Find where the given text appears and provide that cell's center as [x, y] coordinate. 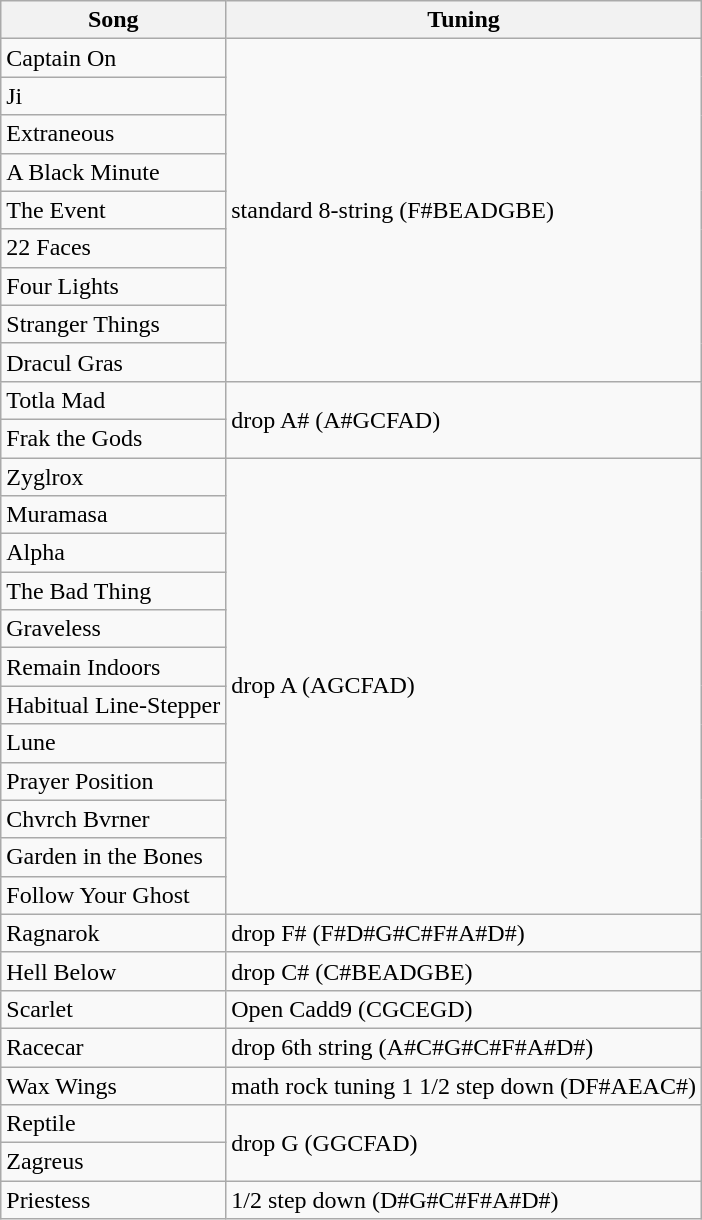
Garden in the Bones [114, 857]
Dracul Gras [114, 362]
Four Lights [114, 286]
Ji [114, 96]
Scarlet [114, 1009]
Tuning [464, 20]
Totla Mad [114, 400]
Captain On [114, 58]
Ragnarok [114, 933]
Extraneous [114, 134]
standard 8-string (F#BEADGBE) [464, 210]
1/2 step down (D#G#C#F#A#D#) [464, 1200]
A Black Minute [114, 172]
Open Cadd9 (CGCEGD) [464, 1009]
Zagreus [114, 1162]
Habitual Line-Stepper [114, 705]
drop A (AGCFAD) [464, 686]
Remain Indoors [114, 667]
drop 6th string (A#C#G#C#F#A#D#) [464, 1047]
Wax Wings [114, 1085]
Frak the Gods [114, 438]
Prayer Position [114, 781]
math rock tuning 1 1/2 step down (DF#AEAC#) [464, 1085]
Hell Below [114, 971]
drop C# (C#BEADGBE) [464, 971]
Zyglrox [114, 477]
The Bad Thing [114, 591]
Graveless [114, 629]
Stranger Things [114, 324]
Song [114, 20]
Muramasa [114, 515]
The Event [114, 210]
Priestess [114, 1200]
drop G (GGCFAD) [464, 1143]
Chvrch Bvrner [114, 819]
Reptile [114, 1124]
Alpha [114, 553]
Racecar [114, 1047]
Lune [114, 743]
drop F# (F#D#G#C#F#A#D#) [464, 933]
drop A# (A#GCFAD) [464, 419]
Follow Your Ghost [114, 895]
22 Faces [114, 248]
